Return (X, Y) of the center of cell containing provided text 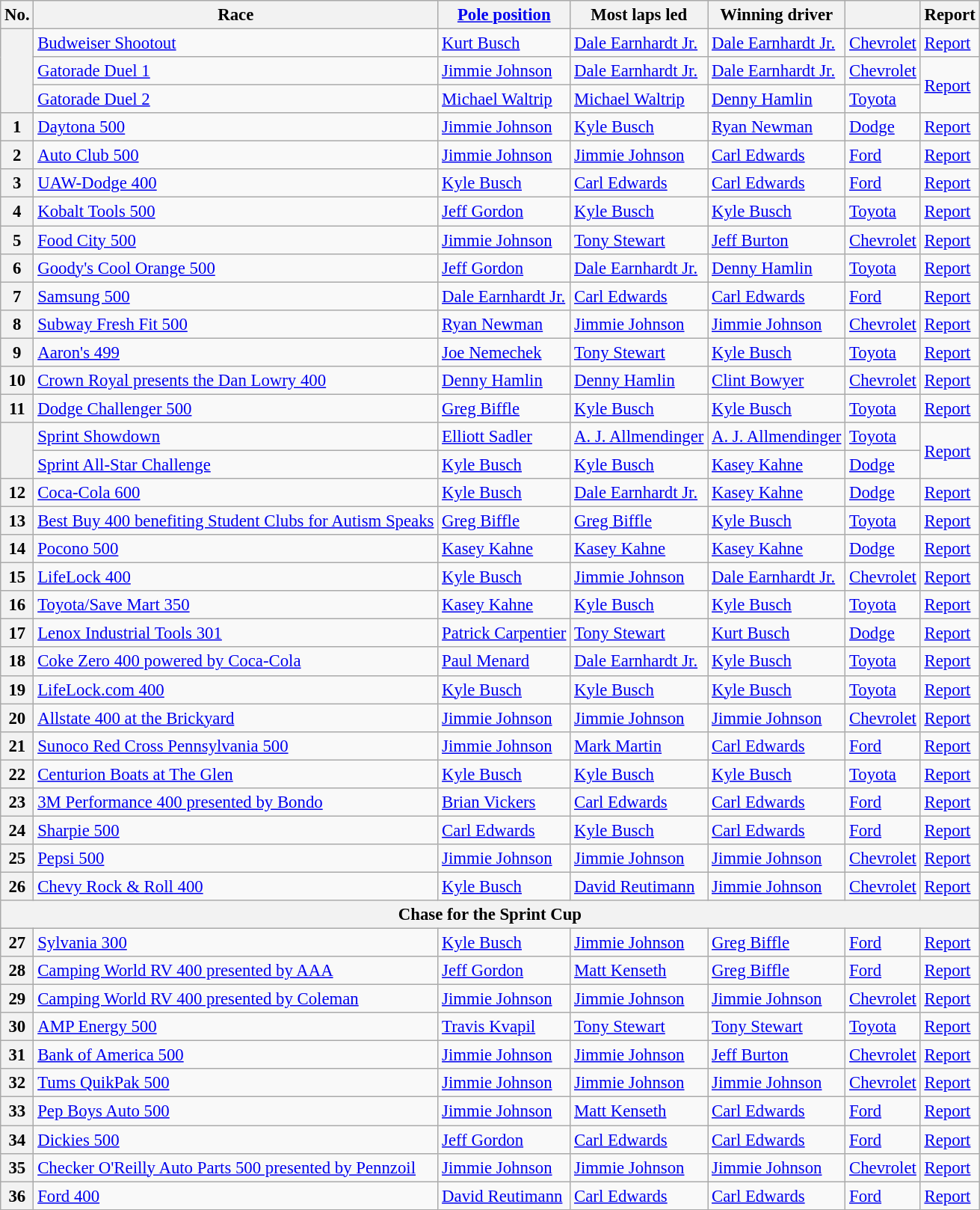
Travis Kvapil (504, 1027)
20 (17, 718)
8 (17, 324)
10 (17, 381)
13 (17, 521)
Lenox Industrial Tools 301 (236, 633)
Sunoco Red Cross Pennsylvania 500 (236, 746)
30 (17, 1027)
Subway Fresh Fit 500 (236, 324)
22 (17, 774)
7 (17, 296)
Budweiser Shootout (236, 43)
21 (17, 746)
Camping World RV 400 presented by Coleman (236, 999)
23 (17, 802)
Dickies 500 (236, 1140)
18 (17, 662)
25 (17, 859)
28 (17, 971)
Centurion Boats at The Glen (236, 774)
Allstate 400 at the Brickyard (236, 718)
Patrick Carpentier (504, 633)
Mark Martin (639, 746)
Toyota/Save Mart 350 (236, 605)
36 (17, 1196)
Paul Menard (504, 662)
Chevy Rock & Roll 400 (236, 886)
33 (17, 1111)
27 (17, 943)
16 (17, 605)
Camping World RV 400 presented by AAA (236, 971)
Pepsi 500 (236, 859)
24 (17, 830)
Daytona 500 (236, 127)
Chase for the Sprint Cup (490, 915)
Aaron's 499 (236, 352)
Sprint All-Star Challenge (236, 464)
Winning driver (777, 15)
11 (17, 408)
Sprint Showdown (236, 437)
No. (17, 15)
15 (17, 577)
Dodge Challenger 500 (236, 408)
Pep Boys Auto 500 (236, 1111)
Samsung 500 (236, 296)
Bank of America 500 (236, 1055)
3M Performance 400 presented by Bondo (236, 802)
3 (17, 183)
12 (17, 493)
31 (17, 1055)
Clint Bowyer (777, 381)
32 (17, 1084)
Most laps led (639, 15)
AMP Energy 500 (236, 1027)
34 (17, 1140)
2 (17, 156)
UAW-Dodge 400 (236, 183)
Gatorade Duel 1 (236, 71)
Elliott Sadler (504, 437)
Food City 500 (236, 240)
Pocono 500 (236, 549)
Pole position (504, 15)
Kobalt Tools 500 (236, 212)
Crown Royal presents the Dan Lowry 400 (236, 381)
Checker O'Reilly Auto Parts 500 presented by Pennzoil (236, 1167)
Goody's Cool Orange 500 (236, 268)
Brian Vickers (504, 802)
Coca-Cola 600 (236, 493)
Ford 400 (236, 1196)
Gatorade Duel 2 (236, 99)
Auto Club 500 (236, 156)
Sharpie 500 (236, 830)
26 (17, 886)
4 (17, 212)
Coke Zero 400 powered by Coca-Cola (236, 662)
Race (236, 15)
Tums QuikPak 500 (236, 1084)
19 (17, 690)
Best Buy 400 benefiting Student Clubs for Autism Speaks (236, 521)
14 (17, 549)
6 (17, 268)
LifeLock.com 400 (236, 690)
1 (17, 127)
17 (17, 633)
LifeLock 400 (236, 577)
Joe Nemechek (504, 352)
9 (17, 352)
35 (17, 1167)
29 (17, 999)
5 (17, 240)
Sylvania 300 (236, 943)
